For the text-containing cell, return its midpoint in (X, Y) coordinate format. 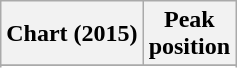
Peakposition (189, 34)
Chart (2015) (72, 34)
